Return the (x, y) coordinate for the center point of the cell that contains the specified text.  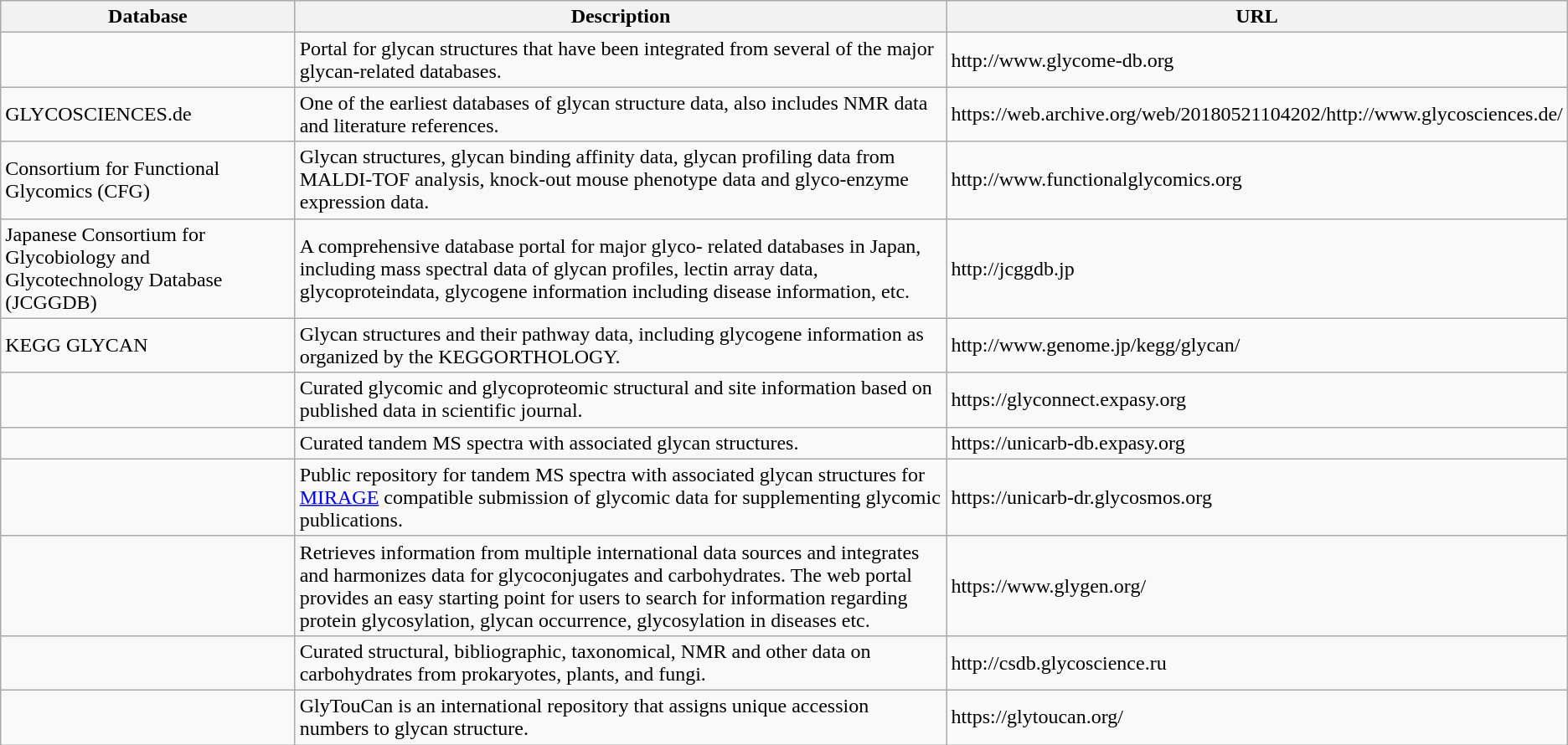
URL (1256, 17)
GlyTouCan is an international repository that assigns unique accession numbers to glycan structure. (621, 717)
http://jcggdb.jp (1256, 268)
Database (147, 17)
Curated tandem MS spectra with associated glycan structures. (621, 443)
Curated glycomic and glycoproteomic structural and site information based on published data in scientific journal. (621, 400)
Portal for glycan structures that have been integrated from several of the major glycan-related databases. (621, 60)
KEGG GLYCAN (147, 345)
http://csdb.glycoscience.ru (1256, 663)
https://web.archive.org/web/20180521104202/http://www.glycosciences.de/ (1256, 114)
http://www.genome.jp/kegg/glycan/ (1256, 345)
Consortium for Functional Glycomics (CFG) (147, 180)
https://www.glygen.org/ (1256, 586)
http://www.glycome-db.org (1256, 60)
http://www.functionalglycomics.org (1256, 180)
Curated structural, bibliographic, taxonomical, NMR and other data on carbohydrates from prokaryotes, plants, and fungi. (621, 663)
https://unicarb-dr.glycosmos.org (1256, 497)
Glycan structures and their pathway data, including glycogene information as organized by the KEGGORTHOLOGY. (621, 345)
Description (621, 17)
https://glyconnect.expasy.org (1256, 400)
Japanese Consortium for Glycobiology and Glycotechnology Database (JCGGDB) (147, 268)
GLYCOSCIENCES.de (147, 114)
One of the earliest databases of glycan structure data, also includes NMR data and literature references. (621, 114)
https://unicarb-db.expasy.org (1256, 443)
https://glytoucan.org/ (1256, 717)
